From the cell containing the given text, extract its center point as [x, y] coordinate. 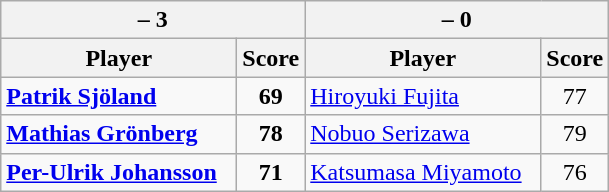
Hiroyuki Fujita [423, 96]
Katsumasa Miyamoto [423, 172]
Patrik Sjöland [119, 96]
71 [271, 172]
69 [271, 96]
78 [271, 134]
77 [575, 96]
76 [575, 172]
Mathias Grönberg [119, 134]
Per-Ulrik Johansson [119, 172]
– 3 [153, 20]
79 [575, 134]
– 0 [457, 20]
Nobuo Serizawa [423, 134]
